Capture the cell that displays the provided text and extract its (X, Y) central coordinate. 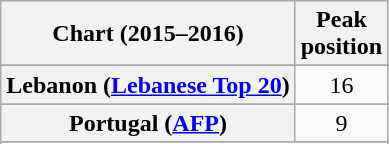
Chart (2015–2016) (148, 34)
9 (341, 123)
Portugal (AFP) (148, 123)
16 (341, 85)
Lebanon (Lebanese Top 20) (148, 85)
Peakposition (341, 34)
